From the cell containing the given text, extract its center point as (X, Y) coordinate. 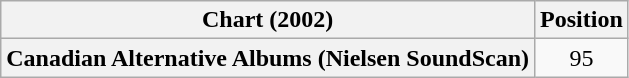
Position (582, 20)
Chart (2002) (268, 20)
Canadian Alternative Albums (Nielsen SoundScan) (268, 58)
95 (582, 58)
